Determine the [x, y] coordinate at the center of the cell enclosing the given text.  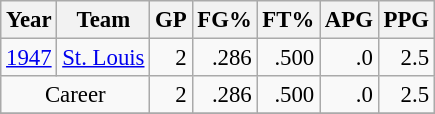
APG [350, 20]
St. Louis [104, 58]
1947 [29, 58]
PPG [406, 20]
Team [104, 20]
GP [171, 20]
Year [29, 20]
FG% [224, 20]
Career [76, 95]
FT% [288, 20]
